Extract the (x, y) coordinate from the center of the cell holding the provided text.  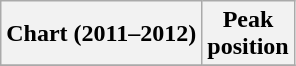
Peakposition (248, 34)
Chart (2011–2012) (102, 34)
